Determine the [X, Y] coordinate at the center of the cell enclosing the given text.  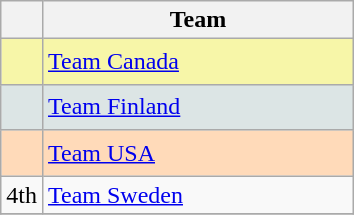
Team Canada [198, 62]
Team USA [198, 153]
Team Finland [198, 107]
4th [22, 195]
Team [198, 20]
Team Sweden [198, 195]
